Identify which cell holds the provided text, then report its (x, y) central coordinate. 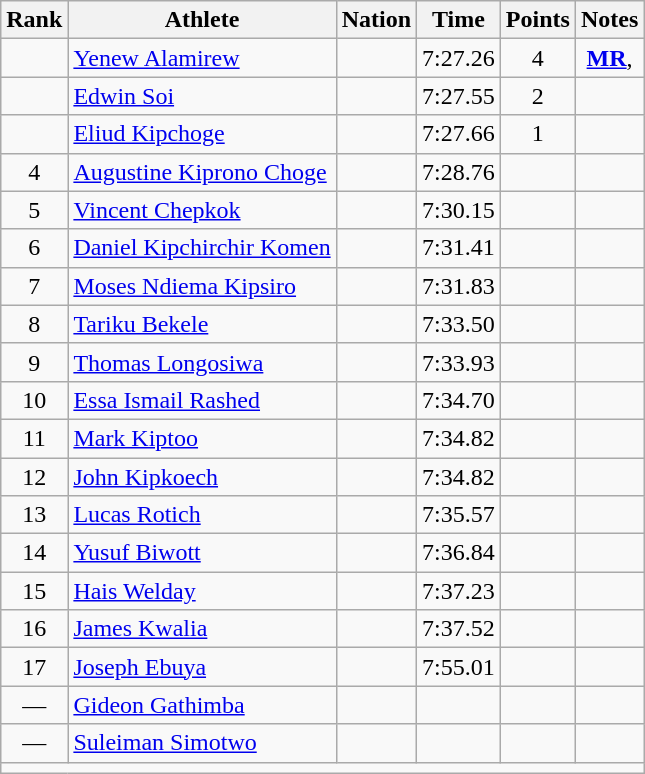
5 (34, 210)
1 (538, 134)
Vincent Chepkok (202, 210)
Daniel Kipchirchir Komen (202, 248)
Thomas Longosiwa (202, 362)
11 (34, 438)
7:33.93 (459, 362)
Yenew Alamirew (202, 58)
Suleiman Simotwo (202, 743)
15 (34, 591)
Edwin Soi (202, 96)
7:28.76 (459, 172)
Lucas Rotich (202, 515)
7:30.15 (459, 210)
8 (34, 324)
17 (34, 667)
Rank (34, 20)
Tariku Bekele (202, 324)
Moses Ndiema Kipsiro (202, 286)
Essa Ismail Rashed (202, 400)
Eliud Kipchoge (202, 134)
6 (34, 248)
7:36.84 (459, 553)
7:55.01 (459, 667)
Nation (376, 20)
John Kipkoech (202, 477)
Athlete (202, 20)
7 (34, 286)
MR, (609, 58)
7:27.66 (459, 134)
Points (538, 20)
13 (34, 515)
Joseph Ebuya (202, 667)
Gideon Gathimba (202, 705)
10 (34, 400)
16 (34, 629)
Yusuf Biwott (202, 553)
7:31.41 (459, 248)
7:34.70 (459, 400)
7:31.83 (459, 286)
Mark Kiptoo (202, 438)
Time (459, 20)
Notes (609, 20)
2 (538, 96)
12 (34, 477)
7:37.23 (459, 591)
Hais Welday (202, 591)
7:37.52 (459, 629)
7:27.26 (459, 58)
14 (34, 553)
James Kwalia (202, 629)
7:33.50 (459, 324)
7:27.55 (459, 96)
9 (34, 362)
7:35.57 (459, 515)
Augustine Kiprono Choge (202, 172)
